Find where the given text appears and provide that cell's center as (X, Y) coordinate. 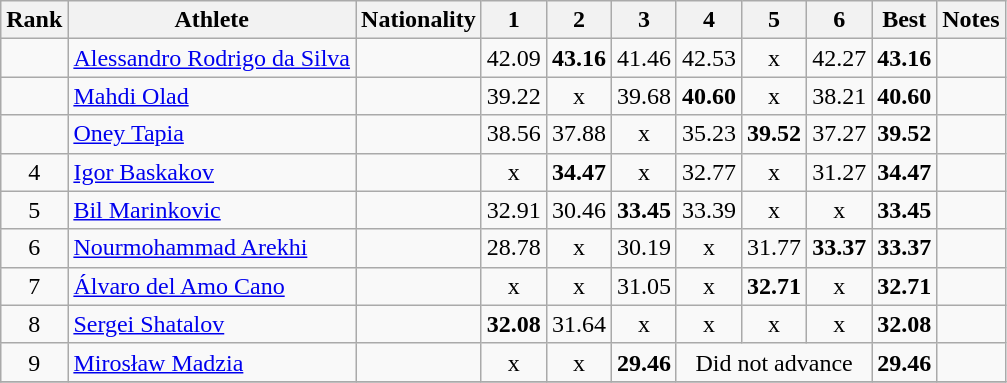
30.46 (578, 210)
42.09 (514, 58)
30.19 (644, 248)
32.91 (514, 210)
Alessandro Rodrigo da Silva (212, 58)
Athlete (212, 20)
Nourmohammad Arekhi (212, 248)
38.21 (840, 96)
39.68 (644, 96)
35.23 (708, 134)
37.27 (840, 134)
33.39 (708, 210)
Bil Marinkovic (212, 210)
9 (34, 362)
2 (578, 20)
Igor Baskakov (212, 172)
Notes (971, 20)
38.56 (514, 134)
3 (644, 20)
Rank (34, 20)
42.27 (840, 58)
Sergei Shatalov (212, 324)
41.46 (644, 58)
Nationality (419, 20)
1 (514, 20)
Did not advance (774, 362)
28.78 (514, 248)
Mirosław Madzia (212, 362)
31.64 (578, 324)
42.53 (708, 58)
31.05 (644, 286)
39.22 (514, 96)
Mahdi Olad (212, 96)
Álvaro del Amo Cano (212, 286)
7 (34, 286)
32.77 (708, 172)
Oney Tapia (212, 134)
31.77 (774, 248)
Best (904, 20)
8 (34, 324)
31.27 (840, 172)
37.88 (578, 134)
